Scan for the cell matching the given text and deliver its [x, y] coordinate at center. 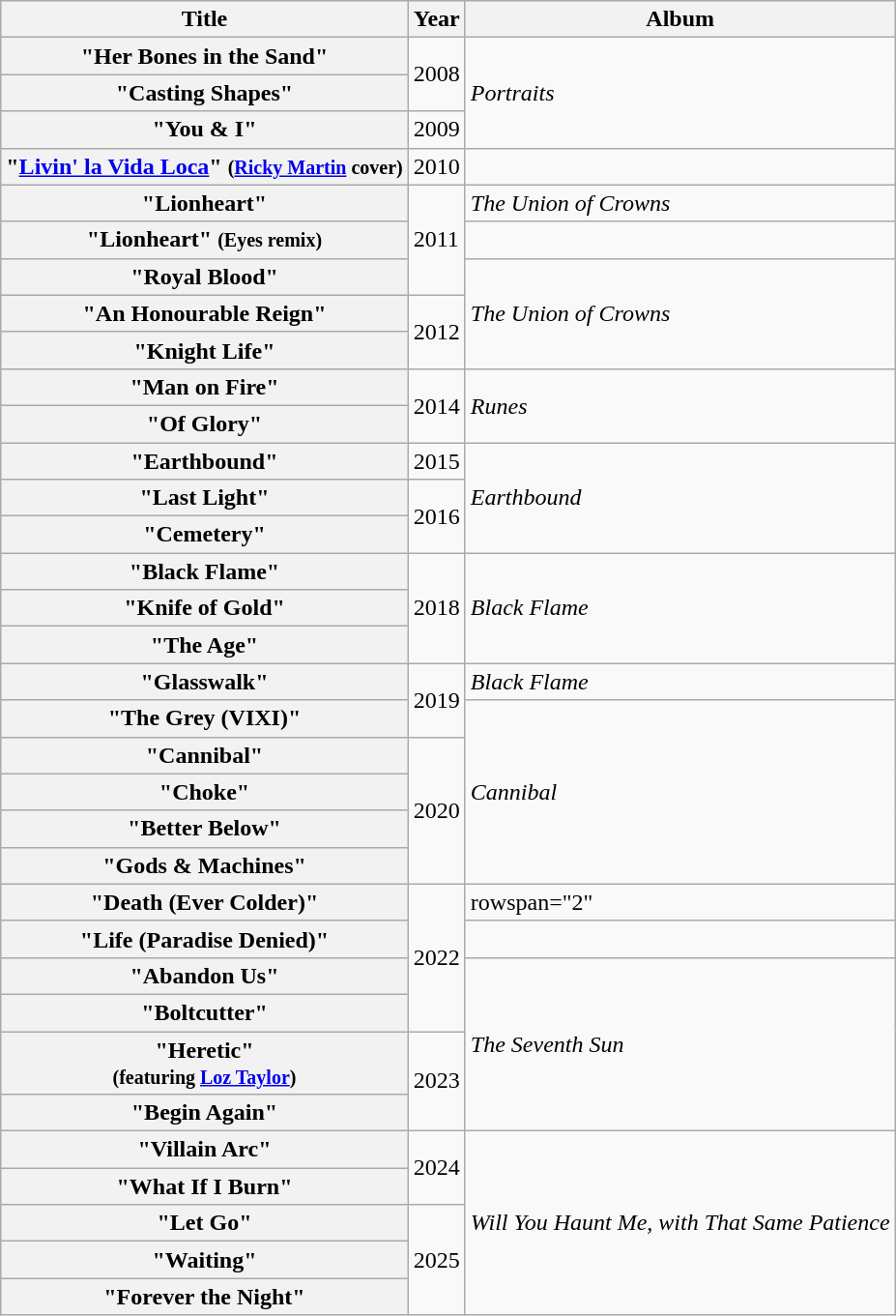
"Casting Shapes" [205, 93]
"Cemetery" [205, 535]
2022 [437, 957]
Year [437, 19]
"Man on Fire" [205, 387]
"Waiting" [205, 1260]
2010 [437, 166]
"Death (Ever Colder)" [205, 902]
Title [205, 19]
"Boltcutter" [205, 1012]
2024 [437, 1168]
Runes [680, 405]
"An Honourable Reign" [205, 313]
"Earthbound" [205, 461]
"You & I" [205, 130]
"Better Below" [205, 829]
"Heretic"(featuring Loz Taylor) [205, 1062]
"Knife of Gold" [205, 608]
2008 [437, 74]
Will You Haunt Me, with That Same Patience [680, 1223]
"Life (Paradise Denied)" [205, 939]
2023 [437, 1081]
2009 [437, 130]
2015 [437, 461]
2014 [437, 405]
"Abandon Us" [205, 976]
2025 [437, 1260]
"Villain Arc" [205, 1150]
Cannibal [680, 792]
"Begin Again" [205, 1113]
2011 [437, 240]
"Lionheart" [205, 203]
"Cannibal" [205, 755]
"Her Bones in the Sand" [205, 56]
The Seventh Sun [680, 1044]
2020 [437, 810]
Album [680, 19]
2016 [437, 516]
"Last Light" [205, 498]
"Royal Blood" [205, 277]
"Lionheart" (Eyes remix) [205, 240]
rowspan="2" [680, 902]
"Gods & Machines" [205, 865]
"Knight Life" [205, 350]
Portraits [680, 93]
"What If I Burn" [205, 1186]
"The Age" [205, 645]
"Livin' la Vida Loca" (Ricky Martin cover) [205, 166]
"Choke" [205, 792]
"Of Glory" [205, 424]
2012 [437, 332]
"Black Flame" [205, 571]
"Forever the Night" [205, 1297]
"The Grey (VIXI)" [205, 718]
2018 [437, 608]
"Glasswalk" [205, 682]
2019 [437, 700]
"Let Go" [205, 1223]
Earthbound [680, 498]
